For the text-containing cell, return its midpoint in (x, y) coordinate format. 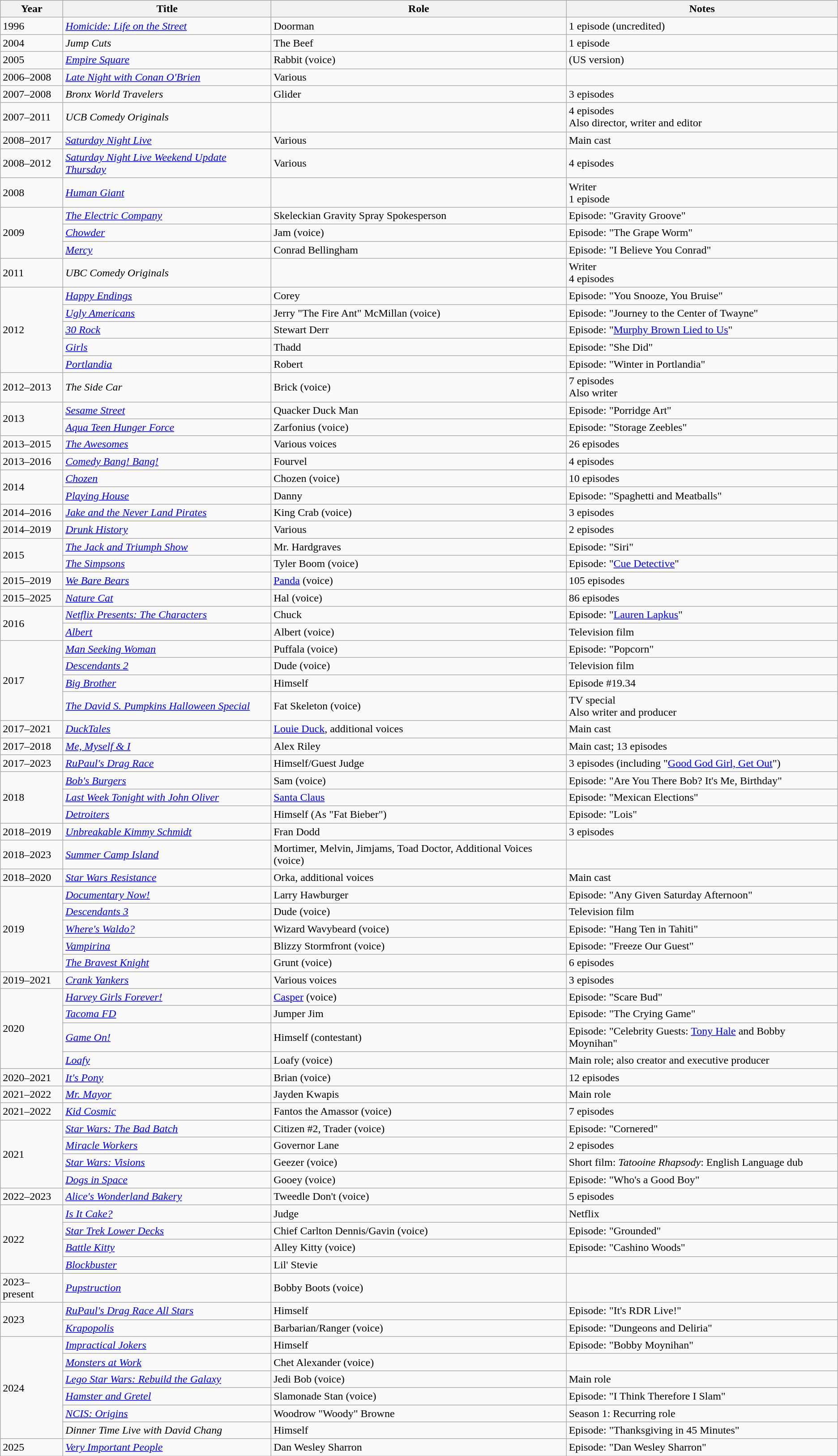
Netflix Presents: The Characters (167, 615)
Saturday Night Live Weekend Update Thursday (167, 163)
Skeleckian Gravity Spray Spokesperson (419, 215)
The Electric Company (167, 215)
The Side Car (167, 387)
Gooey (voice) (419, 1180)
Episode: "She Did" (702, 347)
Drunk History (167, 529)
TV specialAlso writer and producer (702, 706)
Writer1 episode (702, 193)
Jedi Bob (voice) (419, 1379)
The Bravest Knight (167, 963)
2004 (32, 43)
2015–2019 (32, 581)
Summer Camp Island (167, 855)
Geezer (voice) (419, 1163)
2008 (32, 193)
UCB Comedy Originals (167, 117)
Episode: "Winter in Portlandia" (702, 364)
2023 (32, 1319)
Slamonade Stan (voice) (419, 1396)
2012–2013 (32, 387)
Mr. Hardgraves (419, 547)
2012 (32, 330)
5 episodes (702, 1197)
Where's Waldo? (167, 929)
7 episodesAlso writer (702, 387)
Harvey Girls Forever! (167, 997)
Puffala (voice) (419, 649)
Barbarian/Ranger (voice) (419, 1328)
Bronx World Travelers (167, 94)
Hal (voice) (419, 598)
Miracle Workers (167, 1146)
Last Week Tonight with John Oliver (167, 797)
Episode: "It's RDR Live!" (702, 1311)
Dinner Time Live with David Chang (167, 1430)
Episode: "Cashino Woods" (702, 1248)
Casper (voice) (419, 997)
Brick (voice) (419, 387)
NCIS: Origins (167, 1413)
Blizzy Stormfront (voice) (419, 946)
Alice's Wonderland Bakery (167, 1197)
Louie Duck, additional voices (419, 729)
Episode: "Grounded" (702, 1231)
Episode: "Bobby Moynihan" (702, 1345)
Playing House (167, 495)
Jayden Kwapis (419, 1094)
Tyler Boom (voice) (419, 564)
Big Brother (167, 683)
Tweedle Don't (voice) (419, 1197)
2017–2021 (32, 729)
RuPaul's Drag Race All Stars (167, 1311)
Me, Myself & I (167, 746)
Saturday Night Live (167, 140)
2017–2023 (32, 763)
Blockbuster (167, 1265)
Episode: "Cornered" (702, 1128)
Star Wars: Visions (167, 1163)
Man Seeking Woman (167, 649)
It's Pony (167, 1077)
2018–2019 (32, 832)
2021 (32, 1154)
Impractical Jokers (167, 1345)
Citizen #2, Trader (voice) (419, 1128)
Panda (voice) (419, 581)
Episode: "Gravity Groove" (702, 215)
2015 (32, 555)
Sesame Street (167, 410)
Comedy Bang! Bang! (167, 461)
2024 (32, 1387)
1996 (32, 26)
2014–2019 (32, 529)
DuckTales (167, 729)
Chet Alexander (voice) (419, 1362)
Lil' Stevie (419, 1265)
Documentary Now! (167, 895)
Rabbit (voice) (419, 60)
2009 (32, 232)
Episode: "Cue Detective" (702, 564)
Bob's Burgers (167, 780)
Episode: "Journey to the Center of Twayne" (702, 313)
Netflix (702, 1214)
Episode: "Thanksgiving in 45 Minutes" (702, 1430)
Battle Kitty (167, 1248)
Happy Endings (167, 296)
2017 (32, 681)
(US version) (702, 60)
2022–2023 (32, 1197)
Title (167, 9)
Main role; also creator and executive producer (702, 1060)
Zarfonius (voice) (419, 427)
Himself/Guest Judge (419, 763)
Episode #19.34 (702, 683)
Episode: "Dan Wesley Sharron" (702, 1447)
Mortimer, Melvin, Jimjams, Toad Doctor, Additional Voices (voice) (419, 855)
Episode: "Freeze Our Guest" (702, 946)
2022 (32, 1239)
Hamster and Gretel (167, 1396)
Episode: "Lauren Lapkus" (702, 615)
Jumper Jim (419, 1014)
Himself (contestant) (419, 1037)
2015–2025 (32, 598)
Bobby Boots (voice) (419, 1288)
Thadd (419, 347)
Game On! (167, 1037)
Episode: "The Crying Game" (702, 1014)
Episode: "The Grape Worm" (702, 232)
2013–2016 (32, 461)
2025 (32, 1447)
2006–2008 (32, 77)
Tacoma FD (167, 1014)
Loafy (167, 1060)
2018–2020 (32, 878)
2016 (32, 623)
RuPaul's Drag Race (167, 763)
Short film: Tatooine Rhapsody: English Language dub (702, 1163)
Homicide: Life on the Street (167, 26)
Mercy (167, 249)
Episode: "Porridge Art" (702, 410)
2018–2023 (32, 855)
Role (419, 9)
Episode: "You Snooze, You Bruise" (702, 296)
Chuck (419, 615)
Episode: "Hang Ten in Tahiti" (702, 929)
Episode: "I Believe You Conrad" (702, 249)
Ugly Americans (167, 313)
2013 (32, 419)
Chief Carlton Dennis/Gavin (voice) (419, 1231)
2019 (32, 929)
Unbreakable Kimmy Schmidt (167, 832)
Nature Cat (167, 598)
Episode: "Spaghetti and Meatballs" (702, 495)
Conrad Bellingham (419, 249)
Chowder (167, 232)
The Jack and Triumph Show (167, 547)
Robert (419, 364)
King Crab (voice) (419, 512)
Episode: "Mexican Elections" (702, 797)
2014 (32, 487)
Year (32, 9)
Quacker Duck Man (419, 410)
Vampirina (167, 946)
2008–2017 (32, 140)
Is It Cake? (167, 1214)
6 episodes (702, 963)
Lego Star Wars: Rebuild the Galaxy (167, 1379)
Krapopolis (167, 1328)
2008–2012 (32, 163)
12 episodes (702, 1077)
Doorman (419, 26)
1 episode (702, 43)
Governor Lane (419, 1146)
Episode: "Celebrity Guests: Tony Hale and Bobby Moynihan" (702, 1037)
The Beef (419, 43)
Alley Kitty (voice) (419, 1248)
Portlandia (167, 364)
Jam (voice) (419, 232)
Danny (419, 495)
Brian (voice) (419, 1077)
Star Trek Lower Decks (167, 1231)
30 Rock (167, 330)
Alex Riley (419, 746)
Episode: "Scare Bud" (702, 997)
Episode: "Lois" (702, 814)
Fourvel (419, 461)
The Awesomes (167, 444)
Episode: "Popcorn" (702, 649)
The David S. Pumpkins Halloween Special (167, 706)
2017–2018 (32, 746)
Chozen (voice) (419, 478)
Girls (167, 347)
Orka, additional voices (419, 878)
Star Wars Resistance (167, 878)
Fran Dodd (419, 832)
Dogs in Space (167, 1180)
UBC Comedy Originals (167, 273)
Star Wars: The Bad Batch (167, 1128)
Himself (As "Fat Bieber") (419, 814)
Dan Wesley Sharron (419, 1447)
Mr. Mayor (167, 1094)
Empire Square (167, 60)
7 episodes (702, 1111)
Jerry "The Fire Ant" McMillan (voice) (419, 313)
2020–2021 (32, 1077)
Woodrow "Woody" Browne (419, 1413)
Kid Cosmic (167, 1111)
Fat Skeleton (voice) (419, 706)
Jump Cuts (167, 43)
Late Night with Conan O'Brien (167, 77)
4 episodesAlso director, writer and editor (702, 117)
Episode: "Who's a Good Boy" (702, 1180)
2013–2015 (32, 444)
Glider (419, 94)
Chozen (167, 478)
Episode: "I Think Therefore I Slam" (702, 1396)
Larry Hawburger (419, 895)
2007–2008 (32, 94)
Episode: "Siri" (702, 547)
1 episode (uncredited) (702, 26)
Corey (419, 296)
Episode: "Any Given Saturday Afternoon" (702, 895)
Pupstruction (167, 1288)
The Simpsons (167, 564)
2005 (32, 60)
Episode: "Murphy Brown Lied to Us" (702, 330)
Main cast; 13 episodes (702, 746)
Santa Claus (419, 797)
Jake and the Never Land Pirates (167, 512)
Notes (702, 9)
Stewart Derr (419, 330)
Loafy (voice) (419, 1060)
Episode: "Dungeons and Deliria" (702, 1328)
2018 (32, 797)
Judge (419, 1214)
Albert (voice) (419, 632)
105 episodes (702, 581)
3 episodes (including "Good God Girl, Get Out") (702, 763)
2007–2011 (32, 117)
2014–2016 (32, 512)
Crank Yankers (167, 980)
Descendants 2 (167, 666)
Grunt (voice) (419, 963)
We Bare Bears (167, 581)
Albert (167, 632)
Aqua Teen Hunger Force (167, 427)
2023–present (32, 1288)
Descendants 3 (167, 912)
Human Giant (167, 193)
10 episodes (702, 478)
Fantos the Amassor (voice) (419, 1111)
Detroiters (167, 814)
Writer4 episodes (702, 273)
26 episodes (702, 444)
Episode: "Are You There Bob? It's Me, Birthday" (702, 780)
Sam (voice) (419, 780)
2019–2021 (32, 980)
Episode: "Storage Zeebles" (702, 427)
2011 (32, 273)
Monsters at Work (167, 1362)
86 episodes (702, 598)
Season 1: Recurring role (702, 1413)
Wizard Wavybeard (voice) (419, 929)
2020 (32, 1028)
Very Important People (167, 1447)
